Locate the cell with the specified text and output its [x, y] center coordinate. 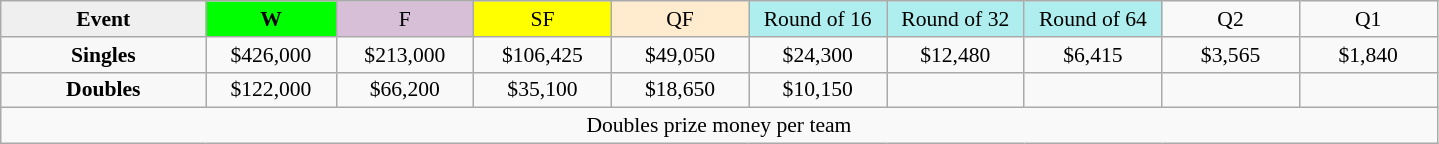
$10,150 [818, 90]
$24,300 [818, 55]
$6,415 [1093, 55]
W [271, 19]
$3,565 [1231, 55]
QF [680, 19]
Event [104, 19]
Singles [104, 55]
$12,480 [955, 55]
$1,840 [1368, 55]
$49,050 [680, 55]
Q2 [1231, 19]
F [405, 19]
$66,200 [405, 90]
$18,650 [680, 90]
$213,000 [405, 55]
Round of 64 [1093, 19]
$35,100 [543, 90]
$122,000 [271, 90]
SF [543, 19]
Q1 [1368, 19]
$426,000 [271, 55]
Doubles [104, 90]
Doubles prize money per team [719, 126]
$106,425 [543, 55]
Round of 32 [955, 19]
Round of 16 [818, 19]
